From the cell containing the given text, extract its center point as (X, Y) coordinate. 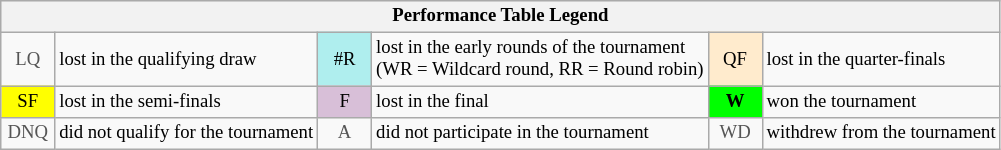
QF (735, 60)
did not qualify for the tournament (186, 134)
W (735, 102)
lost in the final (540, 102)
LQ (28, 60)
lost in the early rounds of the tournament(WR = Wildcard round, RR = Round robin) (540, 60)
lost in the semi-finals (186, 102)
Performance Table Legend (500, 16)
lost in the quarter-finals (881, 60)
withdrew from the tournament (881, 134)
DNQ (28, 134)
WD (735, 134)
won the tournament (881, 102)
A (345, 134)
lost in the qualifying draw (186, 60)
#R (345, 60)
F (345, 102)
SF (28, 102)
did not participate in the tournament (540, 134)
